Determine the [x, y] coordinate at the center of the cell enclosing the given text.  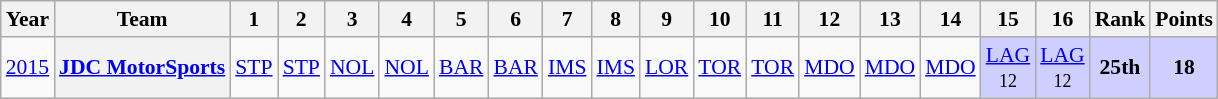
LOR [666, 68]
5 [462, 19]
6 [516, 19]
8 [616, 19]
15 [1008, 19]
11 [772, 19]
18 [1184, 68]
2015 [28, 68]
10 [720, 19]
12 [830, 19]
Team [142, 19]
4 [406, 19]
16 [1062, 19]
JDC MotorSports [142, 68]
Rank [1120, 19]
2 [302, 19]
13 [890, 19]
Year [28, 19]
7 [568, 19]
3 [352, 19]
1 [254, 19]
Points [1184, 19]
9 [666, 19]
25th [1120, 68]
14 [950, 19]
